Output the (X, Y) coordinate of the center of the cell containing the given text.  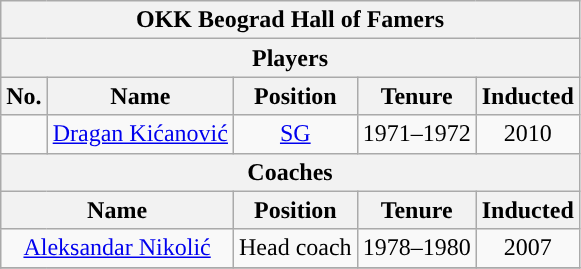
2010 (528, 134)
Coaches (290, 172)
Head coach (295, 248)
No. (24, 96)
SG (295, 134)
Dragan Kićanović (140, 134)
Players (290, 58)
OKK Beograd Hall of Famers (290, 20)
1971–1972 (416, 134)
Aleksandar Nikolić (118, 248)
2007 (528, 248)
1978–1980 (416, 248)
